Find where the given text appears and provide that cell's center as (x, y) coordinate. 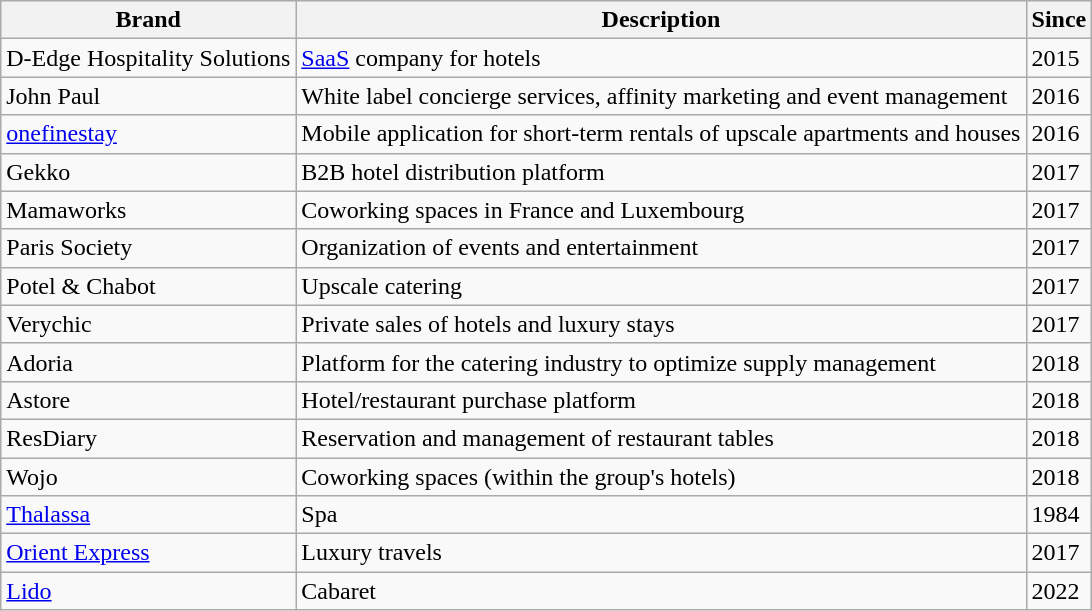
Thalassa (148, 515)
Private sales of hotels and luxury stays (661, 324)
John Paul (148, 96)
Hotel/restaurant purchase platform (661, 400)
Organization of events and entertainment (661, 248)
Lido (148, 591)
Adoria (148, 362)
White label concierge services, affinity marketing and event management (661, 96)
Upscale catering (661, 286)
Brand (148, 20)
1984 (1059, 515)
onefinestay (148, 134)
Gekko (148, 172)
Spa (661, 515)
Wojo (148, 477)
2022 (1059, 591)
Cabaret (661, 591)
B2B hotel distribution platform (661, 172)
Coworking spaces in France and Luxembourg (661, 210)
ResDiary (148, 438)
Reservation and management of restaurant tables (661, 438)
2015 (1059, 58)
SaaS company for hotels (661, 58)
Luxury travels (661, 553)
Coworking spaces (within the group's hotels) (661, 477)
Since (1059, 20)
Orient Express (148, 553)
Platform for the catering industry to optimize supply management (661, 362)
Mobile application for short-term rentals of upscale apartments and houses (661, 134)
Mamaworks (148, 210)
Paris Society (148, 248)
Potel & Chabot (148, 286)
Astore (148, 400)
Description (661, 20)
D-Edge Hospitality Solutions (148, 58)
Verychic (148, 324)
